Identify which cell holds the provided text, then report its [X, Y] central coordinate. 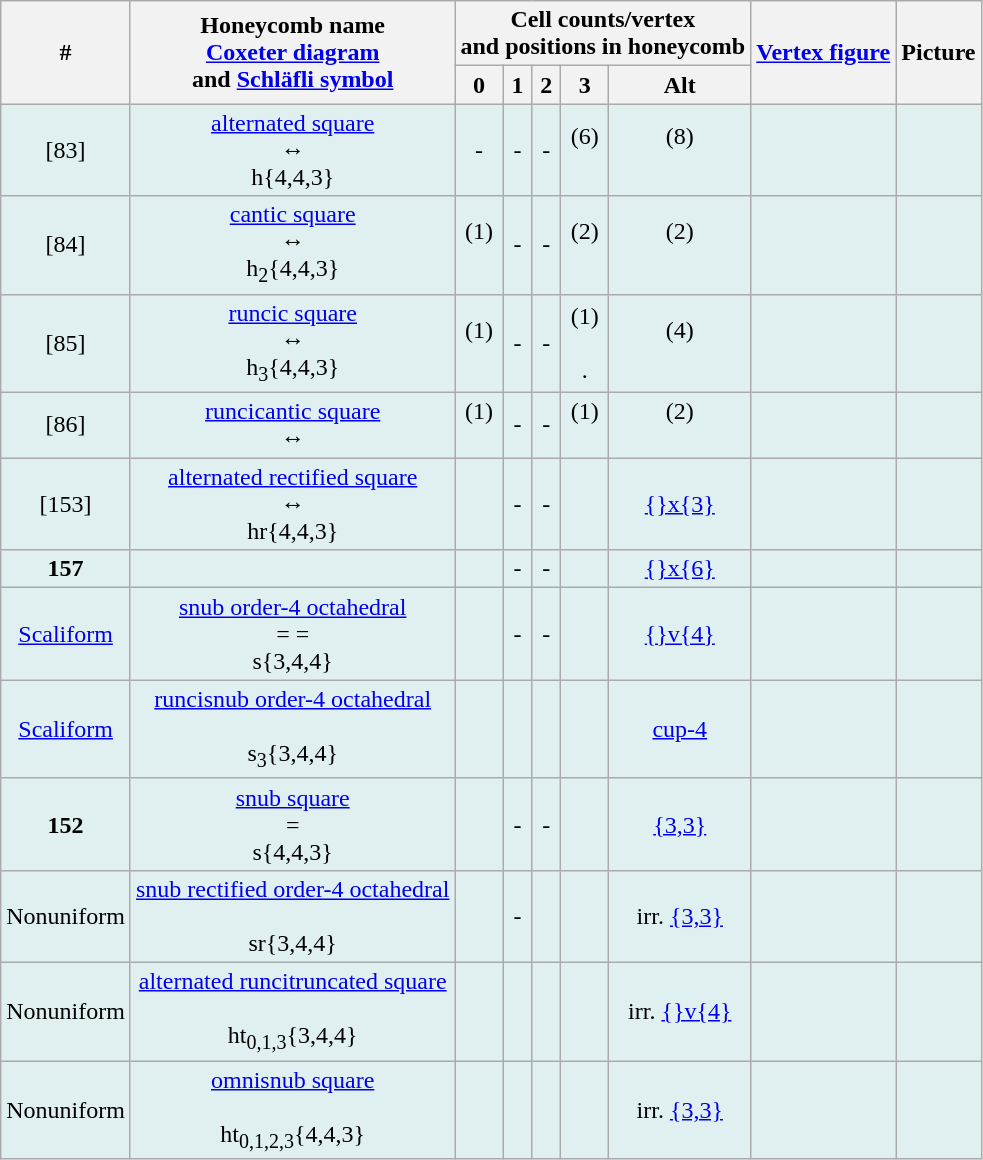
Alt [680, 85]
Honeycomb nameCoxeter diagramand Schläfli symbol [292, 52]
{}v{4} [680, 634]
alternated rectified square ↔ hr{4,4,3} [292, 504]
alternated runcitruncated squareht0,1,3{3,4,4} [292, 1011]
Picture [938, 52]
[85] [66, 343]
(6) [584, 150]
[83] [66, 150]
runcisnub order-4 octahedrals3{3,4,4} [292, 729]
snub square = s{4,4,3} [292, 824]
{3,3} [680, 824]
1 [518, 85]
Cell counts/vertexand positions in honeycomb [603, 34]
irr. {}v{4} [680, 1011]
{}x{3} [680, 504]
cup-4 [680, 729]
runcicantic square ↔ [292, 426]
{}x{6} [680, 569]
3 [584, 85]
(1). [584, 343]
[153] [66, 504]
alternated square ↔ h{4,4,3} [292, 150]
157 [66, 569]
[86] [66, 426]
snub rectified order-4 octahedralsr{3,4,4} [292, 916]
[84] [66, 245]
omnisnub squareht0,1,2,3{4,4,3} [292, 1110]
cantic square ↔ h2{4,4,3} [292, 245]
Vertex figure [824, 52]
(4) [680, 343]
0 [479, 85]
runcic square ↔ h3{4,4,3} [292, 343]
# [66, 52]
(8) [680, 150]
2 [546, 85]
snub order-4 octahedral = = s{3,4,4} [292, 634]
152 [66, 824]
